Capture the cell that displays the provided text and extract its (x, y) central coordinate. 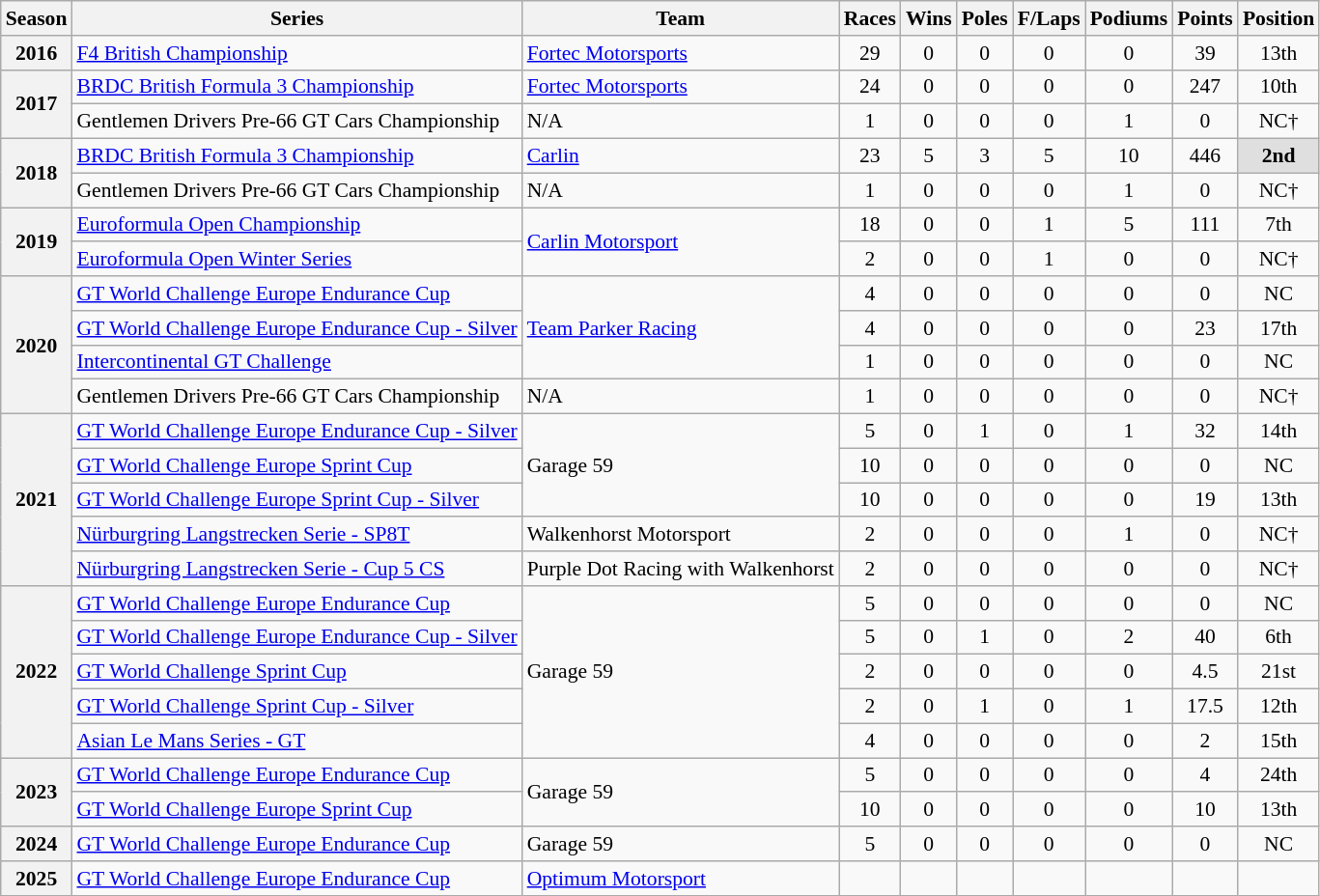
Podiums (1130, 18)
17.5 (1205, 707)
4.5 (1205, 672)
Euroformula Open Championship (296, 225)
2nd (1278, 156)
Season (37, 18)
24 (870, 87)
Nürburgring Langstrecken Serie - Cup 5 CS (296, 569)
Poles (985, 18)
2022 (37, 672)
Points (1205, 18)
2017 (37, 104)
247 (1205, 87)
GT World Challenge Europe Sprint Cup - Silver (296, 500)
GT World Challenge Sprint Cup - Silver (296, 707)
2024 (37, 844)
F4 British Championship (296, 53)
Team (681, 18)
24th (1278, 775)
2020 (37, 345)
F/Laps (1049, 18)
Walkenhorst Motorsport (681, 535)
Purple Dot Racing with Walkenhorst (681, 569)
18 (870, 225)
Asian Le Mans Series - GT (296, 741)
Nürburgring Langstrecken Serie - SP8T (296, 535)
15th (1278, 741)
2016 (37, 53)
6th (1278, 637)
2023 (37, 792)
Intercontinental GT Challenge (296, 362)
2018 (37, 174)
Series (296, 18)
Races (870, 18)
10th (1278, 87)
2019 (37, 241)
19 (1205, 500)
Carlin (681, 156)
Wins (929, 18)
111 (1205, 225)
40 (1205, 637)
2021 (37, 500)
Position (1278, 18)
39 (1205, 53)
21st (1278, 672)
Carlin Motorsport (681, 241)
12th (1278, 707)
14th (1278, 432)
Team Parker Racing (681, 328)
Optimum Motorsport (681, 879)
7th (1278, 225)
GT World Challenge Sprint Cup (296, 672)
32 (1205, 432)
29 (870, 53)
17th (1278, 328)
3 (985, 156)
Euroformula Open Winter Series (296, 260)
446 (1205, 156)
2025 (37, 879)
